Determine the [x, y] coordinate at the center of the cell enclosing the given text.  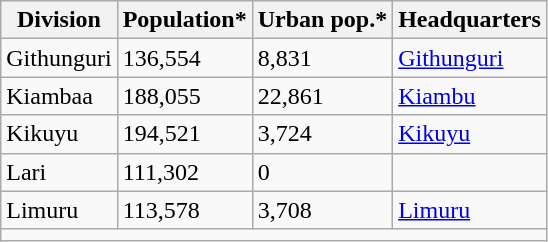
Division [59, 20]
0 [322, 172]
Headquarters [470, 20]
111,302 [184, 172]
136,554 [184, 58]
Urban pop.* [322, 20]
113,578 [184, 210]
188,055 [184, 96]
194,521 [184, 134]
Kiambu [470, 96]
3,708 [322, 210]
Kiambaa [59, 96]
8,831 [322, 58]
22,861 [322, 96]
3,724 [322, 134]
Population* [184, 20]
Lari [59, 172]
